Extract the [x, y] coordinate from the center of the cell holding the provided text.  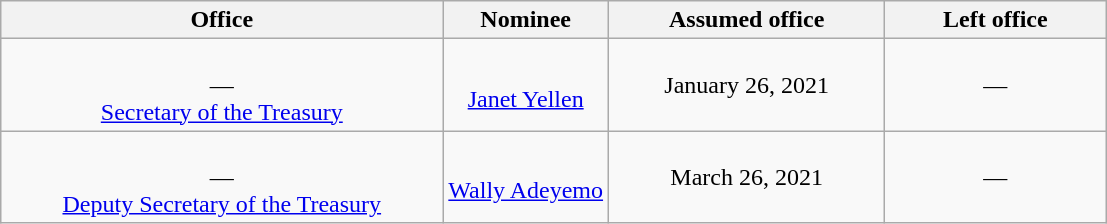
Nominee [526, 20]
Assumed office [747, 20]
March 26, 2021 [747, 177]
Office [222, 20]
January 26, 2021 [747, 85]
Janet Yellen [526, 85]
—Secretary of the Treasury [222, 85]
Left office [996, 20]
Wally Adeyemo [526, 177]
—Deputy Secretary of the Treasury [222, 177]
